From the cell containing the given text, extract its center point as (x, y) coordinate. 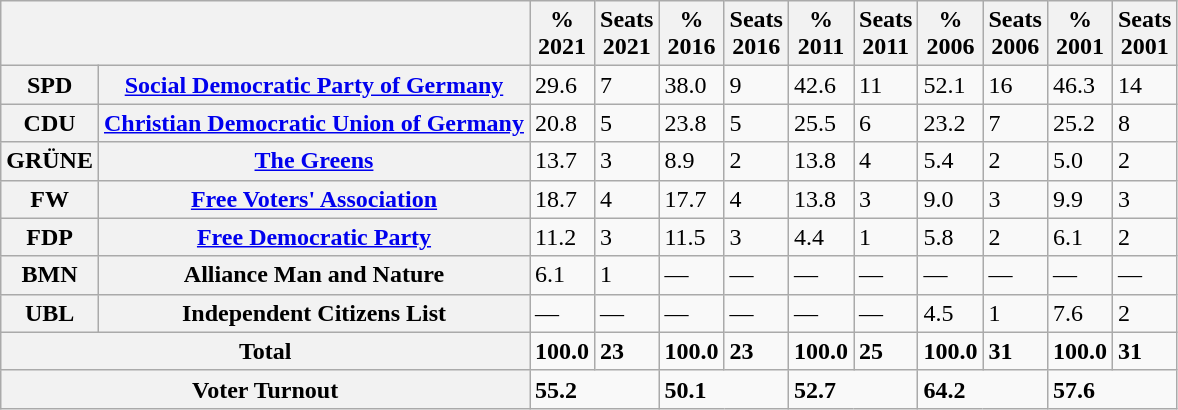
CDU (50, 123)
GRÜNE (50, 161)
Seats2011 (886, 34)
17.7 (692, 199)
52.7 (852, 389)
25.5 (820, 123)
Seats2016 (756, 34)
%2011 (820, 34)
Voter Turnout (266, 389)
16 (1015, 85)
23.2 (950, 123)
13.7 (562, 161)
Alliance Man and Nature (314, 275)
64.2 (982, 389)
5.4 (950, 161)
Seats2021 (627, 34)
Free Democratic Party (314, 237)
9.0 (950, 199)
25.2 (1080, 123)
9.9 (1080, 199)
BMN (50, 275)
%2001 (1080, 34)
The Greens (314, 161)
20.8 (562, 123)
8.9 (692, 161)
4.5 (950, 313)
42.6 (820, 85)
9 (756, 85)
UBL (50, 313)
FDP (50, 237)
%2021 (562, 34)
52.1 (950, 85)
18.7 (562, 199)
Independent Citizens List (314, 313)
50.1 (724, 389)
29.6 (562, 85)
5.8 (950, 237)
Seats2006 (1015, 34)
%2006 (950, 34)
23.8 (692, 123)
%2016 (692, 34)
11 (886, 85)
46.3 (1080, 85)
Free Voters' Association (314, 199)
25 (886, 351)
Social Democratic Party of Germany (314, 85)
6 (886, 123)
5.0 (1080, 161)
38.0 (692, 85)
7.6 (1080, 313)
11.2 (562, 237)
57.6 (1112, 389)
14 (1144, 85)
Total (266, 351)
11.5 (692, 237)
8 (1144, 123)
Seats2001 (1144, 34)
SPD (50, 85)
4.4 (820, 237)
Christian Democratic Union of Germany (314, 123)
55.2 (594, 389)
FW (50, 199)
